Determine the (x, y) coordinate at the center of the cell enclosing the given text.  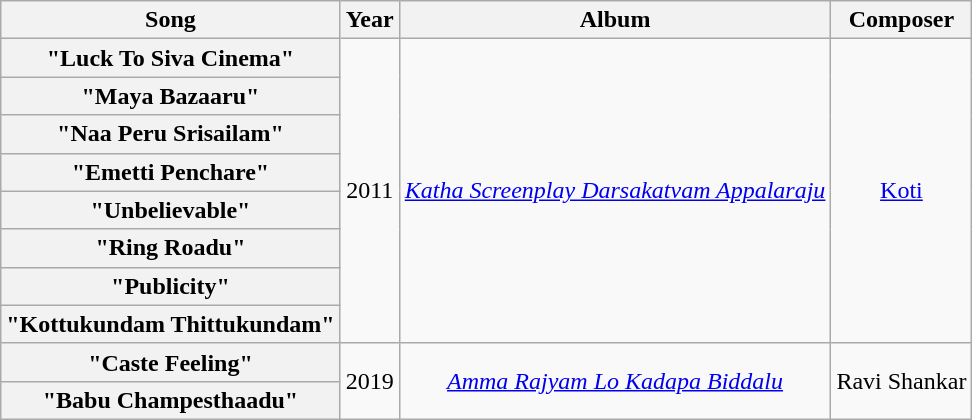
"Kottukundam Thittukundam" (170, 324)
2019 (370, 381)
"Publicity" (170, 286)
2011 (370, 191)
"Caste Feeling" (170, 362)
Year (370, 20)
"Luck To Siva Cinema" (170, 58)
Amma Rajyam Lo Kadapa Biddalu (615, 381)
"Emetti Penchare" (170, 172)
"Unbelievable" (170, 210)
"Ring Roadu" (170, 248)
Ravi Shankar (902, 381)
"Maya Bazaaru" (170, 96)
Composer (902, 20)
Album (615, 20)
Song (170, 20)
"Babu Champesthaadu" (170, 400)
Koti (902, 191)
Katha Screenplay Darsakatvam Appalaraju (615, 191)
"Naa Peru Srisailam" (170, 134)
